Return (X, Y) of the center of cell containing provided text 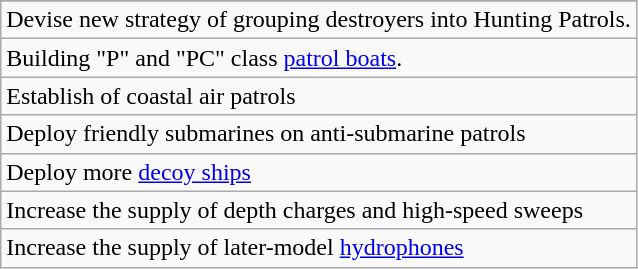
Deploy friendly submarines on anti-submarine patrols (319, 134)
Increase the supply of later-model hydrophones (319, 248)
Devise new strategy of grouping destroyers into Hunting Patrols. (319, 20)
Increase the supply of depth charges and high-speed sweeps (319, 210)
Deploy more decoy ships (319, 172)
Building "P" and "PC" class patrol boats. (319, 58)
Establish of coastal air patrols (319, 96)
